Pinpoint the cell where the given text exists, returning its [X, Y] midpoint coordinate. 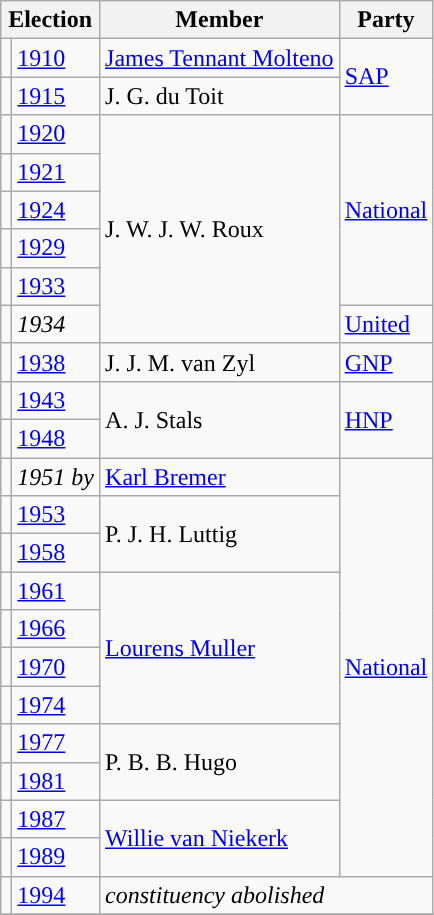
J. W. J. W. Roux [220, 229]
J. J. M. van Zyl [220, 362]
1938 [56, 362]
P. J. H. Luttig [220, 534]
Lourens Muller [220, 648]
A. J. Stals [220, 419]
1943 [56, 400]
1948 [56, 438]
Member [220, 20]
United [386, 324]
1920 [56, 134]
1953 [56, 515]
1910 [56, 58]
1974 [56, 705]
1958 [56, 553]
1987 [56, 819]
1981 [56, 781]
1933 [56, 286]
Karl Bremer [220, 477]
James Tennant Molteno [220, 58]
1921 [56, 172]
1966 [56, 629]
1977 [56, 743]
1924 [56, 210]
Willie van Niekerk [220, 838]
Party [386, 20]
1915 [56, 96]
SAP [386, 77]
1934 [56, 324]
1961 [56, 591]
1994 [56, 895]
1989 [56, 857]
J. G. du Toit [220, 96]
1951 by [56, 477]
1929 [56, 248]
HNP [386, 419]
P. B. B. Hugo [220, 762]
constituency abolished [266, 895]
Election [50, 20]
1970 [56, 667]
GNP [386, 362]
